Detect which cell encompasses the target text, then output its (x, y) center coordinate. 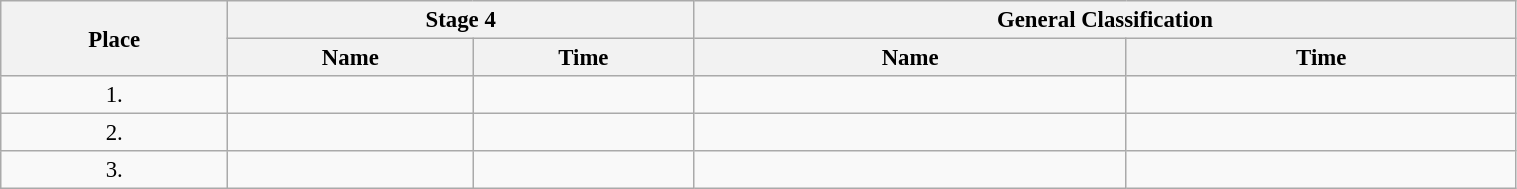
Stage 4 (461, 20)
Place (114, 38)
General Classification (1105, 20)
1. (114, 95)
3. (114, 170)
2. (114, 133)
